Determine the (x, y) coordinate at the center of the cell enclosing the given text.  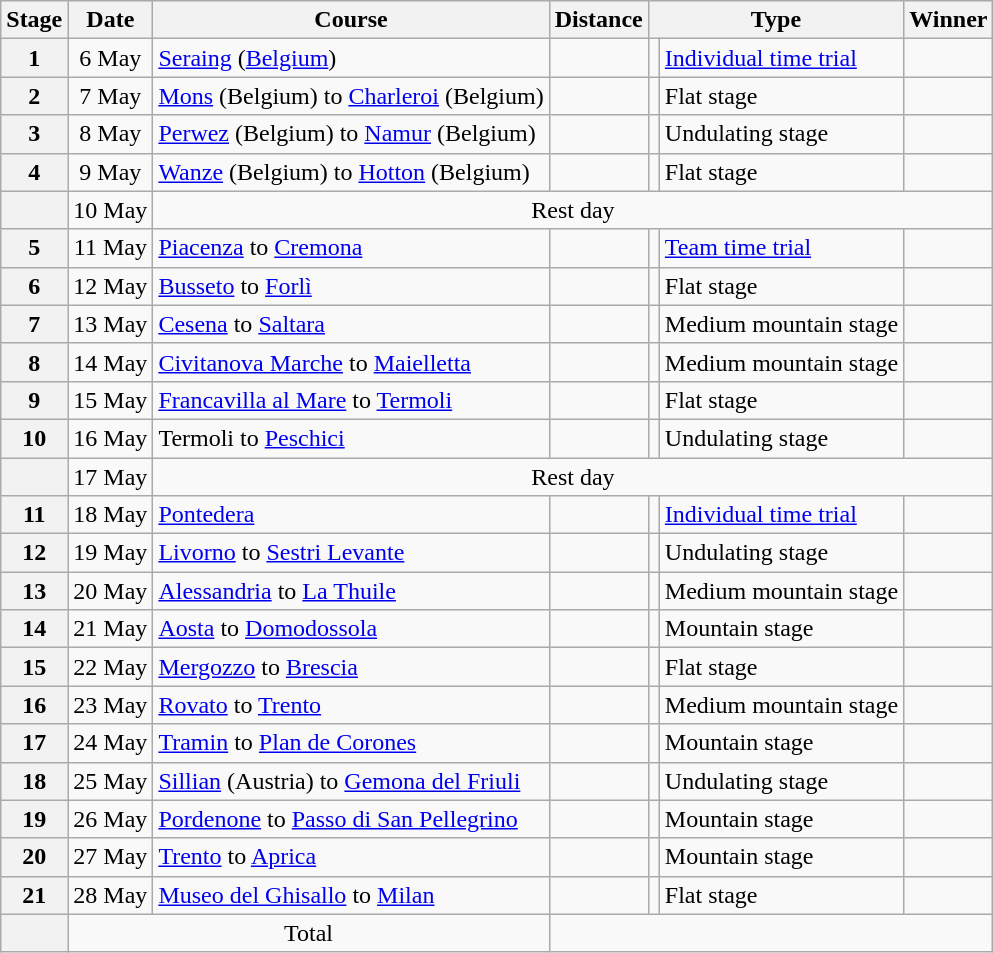
Alessandria to La Thuile (351, 591)
21 (34, 895)
Wanze (Belgium) to Hotton (Belgium) (351, 172)
14 (34, 629)
8 May (110, 134)
Seraing (Belgium) (351, 58)
Mergozzo to Brescia (351, 667)
Total (308, 933)
3 (34, 134)
9 (34, 400)
8 (34, 362)
10 May (110, 210)
21 May (110, 629)
14 May (110, 362)
20 May (110, 591)
23 May (110, 705)
13 (34, 591)
Museo del Ghisallo to Milan (351, 895)
Aosta to Domodossola (351, 629)
15 May (110, 400)
7 May (110, 96)
19 May (110, 553)
Tramin to Plan de Corones (351, 743)
7 (34, 324)
15 (34, 667)
Francavilla al Mare to Termoli (351, 400)
25 May (110, 781)
Busseto to Forlì (351, 286)
18 (34, 781)
Stage (34, 20)
13 May (110, 324)
9 May (110, 172)
20 (34, 857)
12 (34, 553)
18 May (110, 515)
26 May (110, 819)
16 (34, 705)
28 May (110, 895)
Perwez (Belgium) to Namur (Belgium) (351, 134)
Piacenza to Cremona (351, 248)
2 (34, 96)
17 (34, 743)
Team time trial (781, 248)
27 May (110, 857)
Pontedera (351, 515)
22 May (110, 667)
Cesena to Saltara (351, 324)
Distance (598, 20)
6 May (110, 58)
Winner (948, 20)
Rovato to Trento (351, 705)
Sillian (Austria) to Gemona del Friuli (351, 781)
Termoli to Peschici (351, 438)
24 May (110, 743)
Civitanova Marche to Maielletta (351, 362)
5 (34, 248)
Date (110, 20)
Mons (Belgium) to Charleroi (Belgium) (351, 96)
Livorno to Sestri Levante (351, 553)
4 (34, 172)
Pordenone to Passo di San Pellegrino (351, 819)
6 (34, 286)
Type (776, 20)
Trento to Aprica (351, 857)
1 (34, 58)
Course (351, 20)
11 (34, 515)
12 May (110, 286)
10 (34, 438)
16 May (110, 438)
17 May (110, 477)
11 May (110, 248)
19 (34, 819)
